For the text-containing cell, return its midpoint in (x, y) coordinate format. 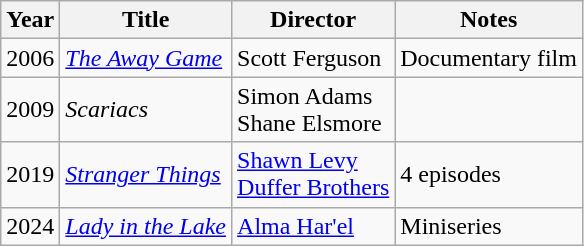
Lady in the Lake (146, 226)
Year (30, 20)
2006 (30, 58)
Title (146, 20)
Scott Ferguson (314, 58)
Notes (489, 20)
2019 (30, 174)
Miniseries (489, 226)
4 episodes (489, 174)
Scariacs (146, 110)
Documentary film (489, 58)
2024 (30, 226)
2009 (30, 110)
Director (314, 20)
Stranger Things (146, 174)
The Away Game (146, 58)
Alma Har'el (314, 226)
Shawn LevyDuffer Brothers (314, 174)
Simon AdamsShane Elsmore (314, 110)
